Identify which cell holds the provided text, then report its [X, Y] central coordinate. 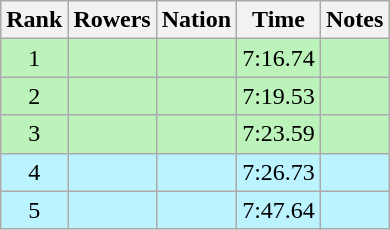
5 [34, 210]
7:26.73 [279, 172]
2 [34, 96]
7:23.59 [279, 134]
7:19.53 [279, 96]
3 [34, 134]
Notes [354, 20]
Nation [196, 20]
7:16.74 [279, 58]
1 [34, 58]
4 [34, 172]
Rank [34, 20]
Time [279, 20]
Rowers [112, 20]
7:47.64 [279, 210]
